Detect which cell encompasses the target text, then output its (x, y) center coordinate. 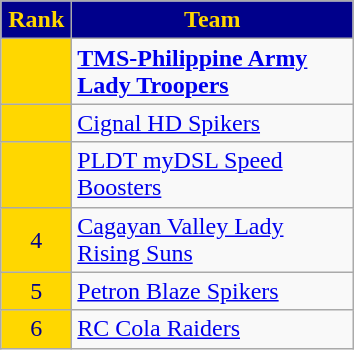
4 (36, 240)
6 (36, 329)
Petron Blaze Spikers (212, 291)
Rank (36, 20)
Cignal HD Spikers (212, 123)
5 (36, 291)
Team (212, 20)
TMS-Philippine Army Lady Troopers (212, 72)
PLDT myDSL Speed Boosters (212, 174)
Cagayan Valley Lady Rising Suns (212, 240)
RC Cola Raiders (212, 329)
